Search for the cell housing the specified text and yield its [X, Y] center coordinate. 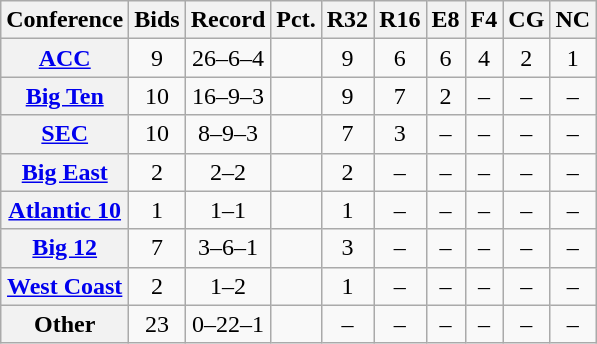
1–2 [228, 286]
23 [157, 324]
CG [526, 20]
1–1 [228, 210]
26–6–4 [228, 58]
Big East [65, 172]
4 [484, 58]
Bids [157, 20]
8–9–3 [228, 134]
Atlantic 10 [65, 210]
F4 [484, 20]
R32 [347, 20]
Big Ten [65, 96]
16–9–3 [228, 96]
ACC [65, 58]
3–6–1 [228, 248]
Record [228, 20]
Other [65, 324]
West Coast [65, 286]
2–2 [228, 172]
0–22–1 [228, 324]
Conference [65, 20]
SEC [65, 134]
Big 12 [65, 248]
NC [573, 20]
E8 [446, 20]
Pct. [296, 20]
R16 [400, 20]
